Determine the (x, y) coordinate at the center of the cell enclosing the given text.  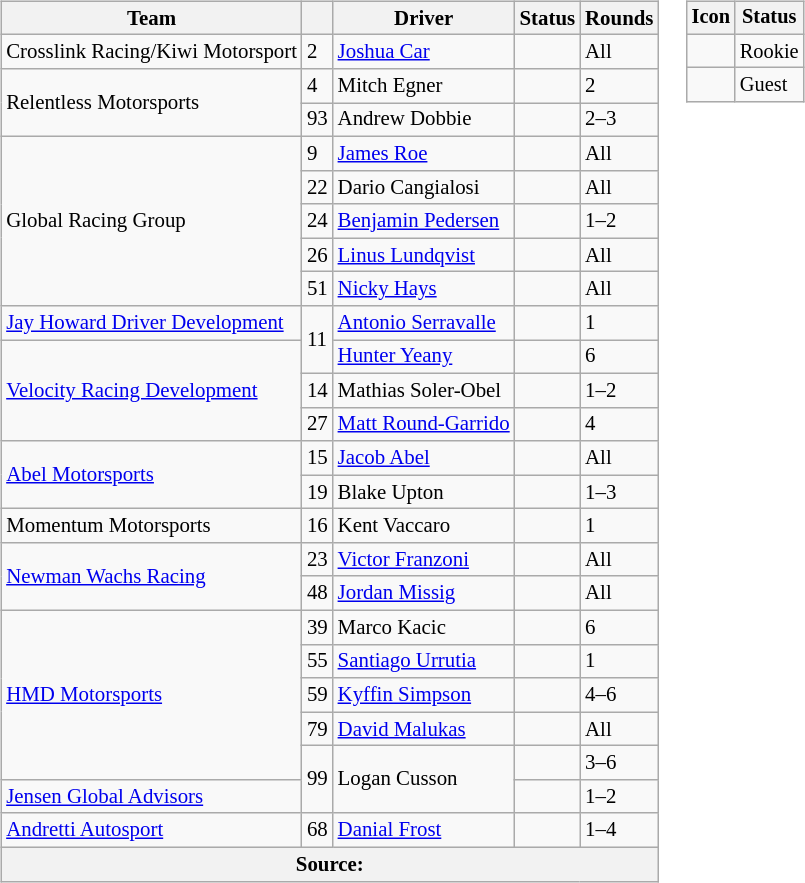
Team (152, 18)
68 (318, 830)
Rounds (619, 18)
9 (318, 153)
Crosslink Racing/Kiwi Motorsport (152, 52)
Santiago Urrutia (424, 661)
19 (318, 492)
Linus Lundqvist (424, 255)
55 (318, 661)
HMD Motorsports (152, 694)
Icon (711, 18)
Logan Cusson (424, 780)
Rookie (770, 51)
59 (318, 695)
Andretti Autosport (152, 830)
26 (318, 255)
23 (318, 560)
Jensen Global Advisors (152, 797)
Benjamin Pedersen (424, 221)
2–3 (619, 120)
48 (318, 593)
Global Racing Group (152, 220)
24 (318, 221)
Marco Kacic (424, 627)
39 (318, 627)
3–6 (619, 763)
51 (318, 289)
Antonio Serravalle (424, 323)
Mitch Egner (424, 86)
Jay Howard Driver Development (152, 323)
Mathias Soler-Obel (424, 390)
Dario Cangialosi (424, 187)
Relentless Motorsports (152, 103)
Victor Franzoni (424, 560)
1–4 (619, 830)
Kent Vaccaro (424, 526)
11 (318, 340)
27 (318, 424)
15 (318, 458)
14 (318, 390)
99 (318, 780)
James Roe (424, 153)
79 (318, 729)
Andrew Dobbie (424, 120)
Jordan Missig (424, 593)
Source: (330, 864)
22 (318, 187)
Hunter Yeany (424, 357)
Abel Motorsports (152, 475)
Blake Upton (424, 492)
Joshua Car (424, 52)
Nicky Hays (424, 289)
Velocity Racing Development (152, 391)
Jacob Abel (424, 458)
93 (318, 120)
Newman Wachs Racing (152, 577)
Matt Round-Garrido (424, 424)
Driver (424, 18)
Momentum Motorsports (152, 526)
4–6 (619, 695)
Danial Frost (424, 830)
1–3 (619, 492)
David Malukas (424, 729)
Kyffin Simpson (424, 695)
16 (318, 526)
Guest (770, 85)
